Identify which cell holds the provided text, then report its (x, y) central coordinate. 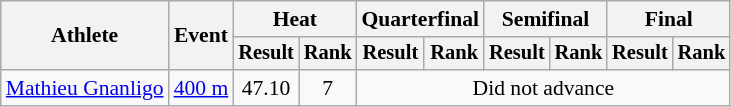
Semifinal (546, 19)
7 (328, 88)
Event (202, 36)
Final (668, 19)
Mathieu Gnanligo (85, 88)
47.10 (266, 88)
Heat (294, 19)
Athlete (85, 36)
Quarterfinal (420, 19)
Did not advance (543, 88)
400 m (202, 88)
